Return the (X, Y) coordinate for the center point of the cell that contains the specified text.  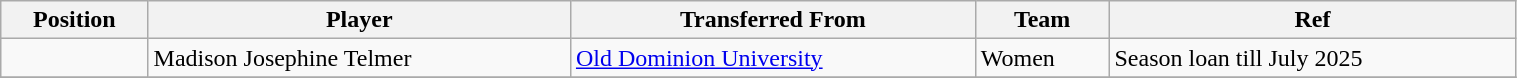
Team (1042, 20)
Old Dominion University (772, 58)
Ref (1312, 20)
Transferred From (772, 20)
Madison Josephine Telmer (359, 58)
Position (74, 20)
Season loan till July 2025 (1312, 58)
Player (359, 20)
Women (1042, 58)
